Pinpoint the cell where the given text exists, returning its (x, y) midpoint coordinate. 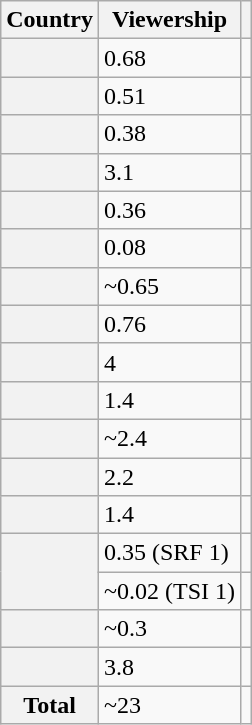
0.36 (169, 210)
4 (169, 362)
~0.3 (169, 629)
~0.02 (TSI 1) (169, 591)
3.1 (169, 172)
2.2 (169, 477)
Total (50, 705)
Viewership (169, 20)
0.38 (169, 134)
0.08 (169, 248)
~0.65 (169, 286)
0.35 (SRF 1) (169, 553)
Country (50, 20)
3.8 (169, 667)
0.68 (169, 58)
~23 (169, 705)
0.76 (169, 324)
~2.4 (169, 438)
0.51 (169, 96)
